Locate the cell with the specified text and output its [X, Y] center coordinate. 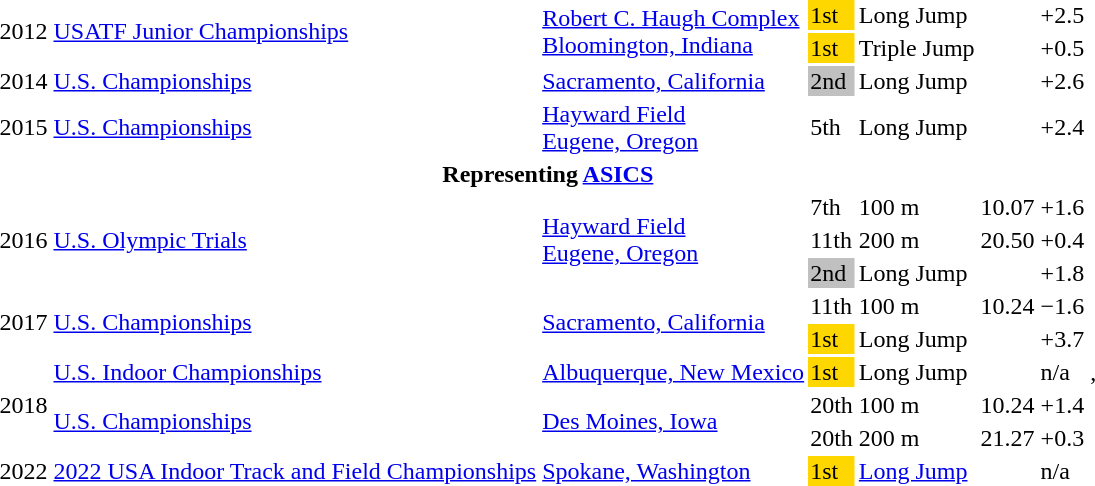
Albuquerque, New Mexico [674, 372]
Des Moines, Iowa [674, 422]
+2.6 [1062, 81]
Robert C. Haugh Complex Bloomington, Indiana [674, 32]
+0.3 [1062, 438]
U.S. Indoor Championships [295, 372]
Triple Jump [916, 48]
+3.7 [1062, 339]
+1.4 [1062, 405]
+0.5 [1062, 48]
+0.4 [1062, 240]
2022 USA Indoor Track and Field Championships [295, 471]
21.27 [1008, 438]
20.50 [1008, 240]
Spokane, Washington [674, 471]
+1.6 [1062, 207]
+1.8 [1062, 273]
−1.6 [1062, 306]
+2.4 [1062, 128]
+2.5 [1062, 15]
USATF Junior Championships [295, 32]
U.S. Olympic Trials [295, 240]
5th [832, 128]
10.07 [1008, 207]
7th [832, 207]
